For the text-containing cell, return its midpoint in [x, y] coordinate format. 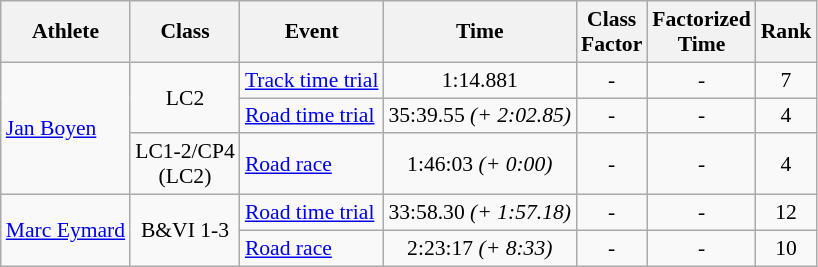
Athlete [66, 32]
Event [312, 32]
LC2 [185, 98]
12 [786, 213]
7 [786, 80]
1:46:03 (+ 0:00) [480, 164]
2:23:17 (+ 8:33) [480, 248]
33:58.30 (+ 1:57.18) [480, 213]
Time [480, 32]
10 [786, 248]
1:14.881 [480, 80]
Marc Eymard [66, 230]
FactorizedTime [701, 32]
Rank [786, 32]
LC1-2/CP4(LC2) [185, 164]
Jan Boyen [66, 128]
B&VI 1-3 [185, 230]
ClassFactor [612, 32]
Class [185, 32]
Track time trial [312, 80]
35:39.55 (+ 2:02.85) [480, 116]
